Capture the cell that displays the provided text and extract its (X, Y) central coordinate. 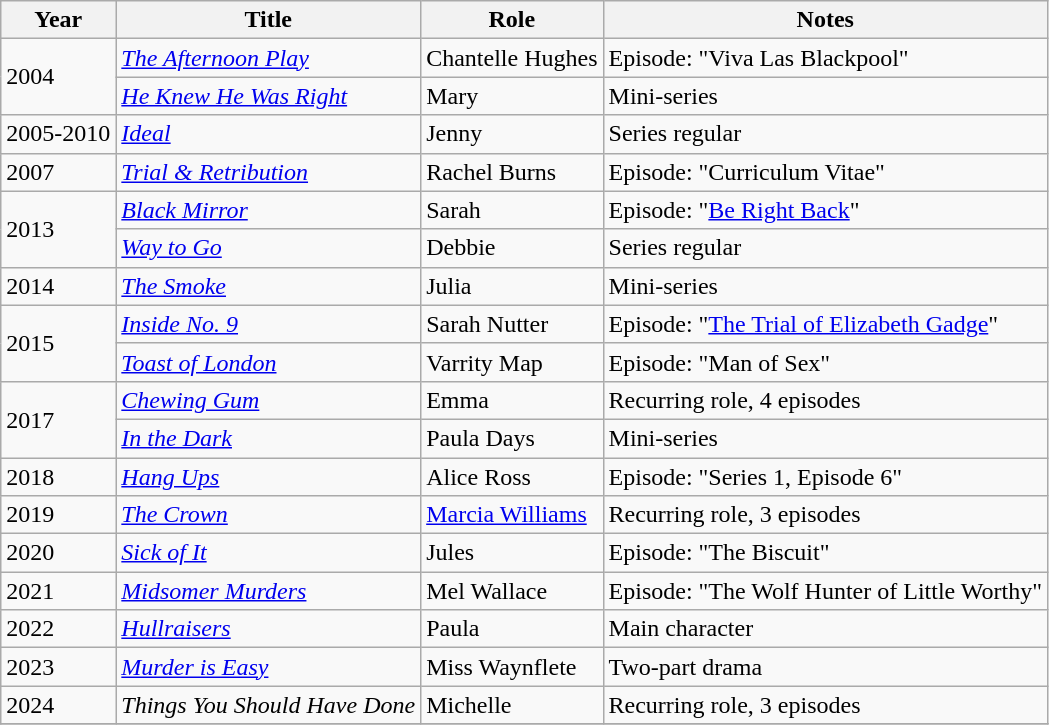
Mary (512, 96)
Episode: "Be Right Back" (825, 210)
Hullraisers (268, 629)
The Crown (268, 515)
Toast of London (268, 362)
Rachel Burns (512, 172)
Episode: "Viva Las Blackpool" (825, 58)
Alice Ross (512, 477)
Michelle (512, 705)
Year (58, 20)
2015 (58, 343)
Chantelle Hughes (512, 58)
Episode: "The Biscuit" (825, 553)
Paula (512, 629)
Episode: "Series 1, Episode 6" (825, 477)
Jenny (512, 134)
Episode: "Man of Sex" (825, 362)
Episode: "Curriculum Vitae" (825, 172)
The Afternoon Play (268, 58)
Episode: "The Trial of Elizabeth Gadge" (825, 324)
He Knew He Was Right (268, 96)
Things You Should Have Done (268, 705)
2023 (58, 667)
Murder is Easy (268, 667)
2014 (58, 286)
Sarah Nutter (512, 324)
Paula Days (512, 438)
Julia (512, 286)
Main character (825, 629)
Miss Waynflete (512, 667)
Midsomer Murders (268, 591)
2004 (58, 77)
2019 (58, 515)
Recurring role, 4 episodes (825, 400)
The Smoke (268, 286)
2022 (58, 629)
Sarah (512, 210)
2021 (58, 591)
Inside No. 9 (268, 324)
Hang Ups (268, 477)
Black Mirror (268, 210)
2017 (58, 419)
Varrity Map (512, 362)
2005-2010 (58, 134)
Marcia Williams (512, 515)
Emma (512, 400)
In the Dark (268, 438)
Chewing Gum (268, 400)
Two-part drama (825, 667)
2018 (58, 477)
Notes (825, 20)
2007 (58, 172)
Debbie (512, 248)
2024 (58, 705)
Sick of It (268, 553)
Jules (512, 553)
Way to Go (268, 248)
2020 (58, 553)
Title (268, 20)
2013 (58, 229)
Trial & Retribution (268, 172)
Mel Wallace (512, 591)
Ideal (268, 134)
Episode: "The Wolf Hunter of Little Worthy" (825, 591)
Role (512, 20)
